Output the (X, Y) coordinate of the center of the cell containing the given text.  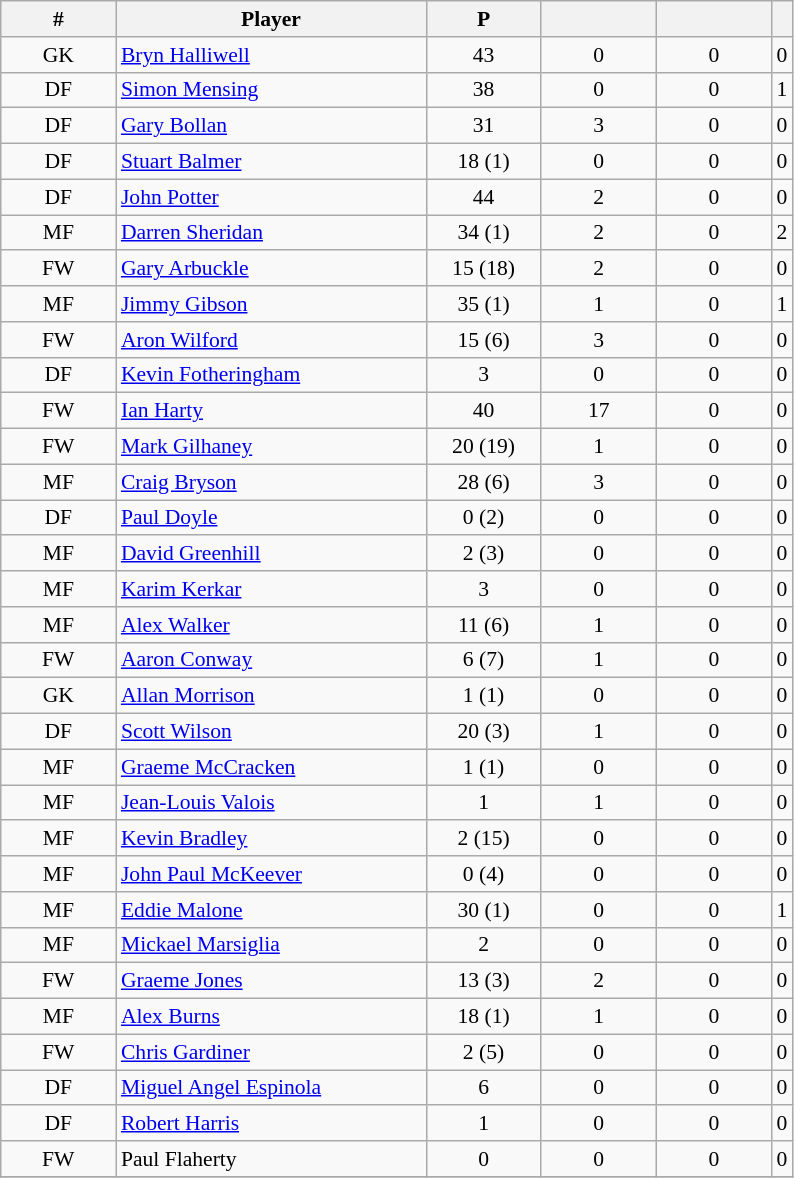
Bryn Halliwell (271, 55)
David Greenhill (271, 554)
Jean-Louis Valois (271, 803)
Paul Flaherty (271, 1159)
Miguel Angel Espinola (271, 1088)
John Potter (271, 197)
Simon Mensing (271, 90)
15 (18) (484, 269)
0 (4) (484, 874)
Craig Bryson (271, 482)
6 (484, 1088)
0 (2) (484, 518)
# (58, 19)
Kevin Bradley (271, 839)
6 (7) (484, 660)
Kevin Fotheringham (271, 375)
Scott Wilson (271, 732)
John Paul McKeever (271, 874)
P (484, 19)
35 (1) (484, 304)
Paul Doyle (271, 518)
20 (3) (484, 732)
Darren Sheridan (271, 233)
Alex Burns (271, 1017)
28 (6) (484, 482)
Eddie Malone (271, 910)
44 (484, 197)
Chris Gardiner (271, 1052)
31 (484, 126)
Mickael Marsiglia (271, 945)
Jimmy Gibson (271, 304)
Robert Harris (271, 1124)
40 (484, 411)
2 (15) (484, 839)
Graeme McCracken (271, 767)
34 (1) (484, 233)
2 (5) (484, 1052)
13 (3) (484, 981)
20 (19) (484, 447)
Mark Gilhaney (271, 447)
Alex Walker (271, 625)
38 (484, 90)
11 (6) (484, 625)
Graeme Jones (271, 981)
2 (3) (484, 554)
30 (1) (484, 910)
Player (271, 19)
Ian Harty (271, 411)
Gary Bollan (271, 126)
Allan Morrison (271, 696)
15 (6) (484, 340)
Aron Wilford (271, 340)
Gary Arbuckle (271, 269)
Karim Kerkar (271, 589)
17 (598, 411)
Aaron Conway (271, 660)
43 (484, 55)
Stuart Balmer (271, 162)
